Return the [x, y] coordinate for the center point of the cell that contains the specified text.  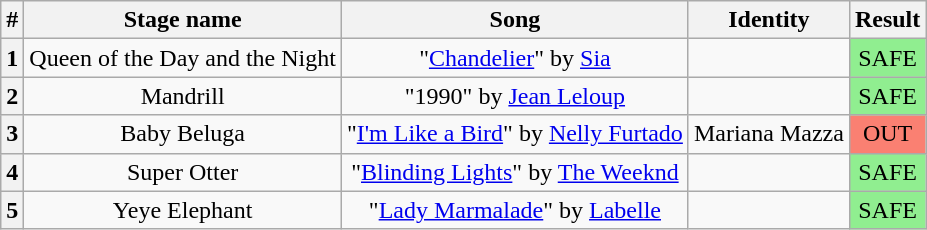
Yeye Elephant [183, 210]
"1990" by Jean Leloup [514, 96]
5 [12, 210]
Queen of the Day and the Night [183, 58]
"Blinding Lights" by The Weeknd [514, 172]
Mandrill [183, 96]
Super Otter [183, 172]
Stage name [183, 20]
1 [12, 58]
3 [12, 134]
"Chandelier" by Sia [514, 58]
"Lady Marmalade" by Labelle [514, 210]
Baby Beluga [183, 134]
4 [12, 172]
Identity [768, 20]
"I'm Like a Bird" by Nelly Furtado [514, 134]
Song [514, 20]
OUT [887, 134]
# [12, 20]
2 [12, 96]
Mariana Mazza [768, 134]
Result [887, 20]
